Identify which cell holds the provided text, then report its (x, y) central coordinate. 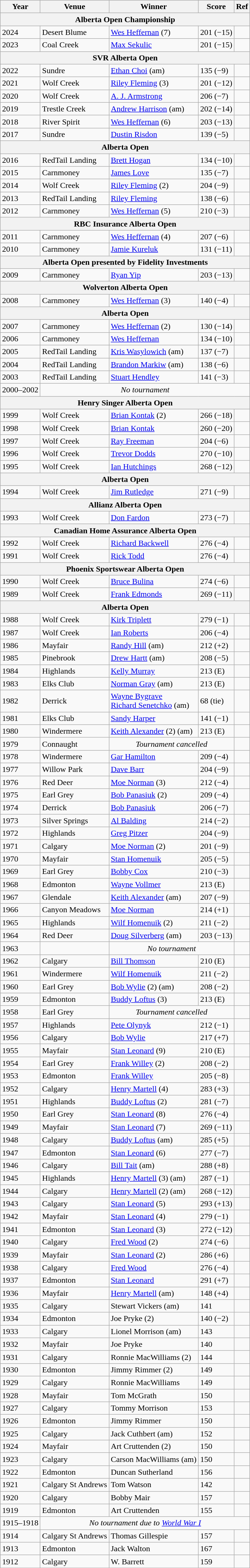
270 (−10) (216, 454)
1938 (20, 1268)
1958 (20, 1012)
Ref (242, 7)
Jack Walton (154, 1549)
1919 (20, 1510)
RBC Insurance Alberta Open (125, 224)
1981 (20, 718)
Trestle Creek (75, 109)
271 (−9) (216, 492)
Riley Fleming (154, 198)
201 (−9) (216, 846)
1945 (20, 1178)
201 (−12) (216, 83)
205 (−5) (216, 859)
2012 (20, 211)
Wes Heffernan (6) (154, 121)
Fred Wood (2) (154, 1242)
1940 (20, 1242)
1986 (20, 645)
River Spirit (75, 121)
1920 (20, 1498)
1927 (20, 1408)
Art Cruttenden (154, 1510)
Lionel Morrison (am) (154, 1331)
1959 (20, 999)
1921 (20, 1485)
Willow Park (75, 769)
2004 (20, 364)
Richard Backwell (154, 543)
Joe Pryke (2) (154, 1319)
Al Balding (154, 821)
Buddy Loftus (am) (154, 1140)
Stan Leonard (6) (154, 1153)
1993 (20, 518)
1982 (20, 701)
214 (+1) (216, 910)
1999 (20, 415)
1933 (20, 1331)
272 (−12) (216, 1229)
1997 (20, 441)
1953 (20, 1076)
Randy Hill (am) (154, 645)
Brett Hogan (154, 160)
1931 (20, 1357)
1963 (20, 948)
139 (−5) (216, 134)
Connaught (75, 744)
Max Sekulic (154, 45)
1949 (20, 1127)
1912 (20, 1561)
1913 (20, 1549)
1941 (20, 1229)
Frank Edmonds (154, 594)
Ronnie MacWilliams (154, 1382)
Desert Blume (75, 32)
Henry Martell (3) (am) (154, 1178)
Norman Gray (am) (154, 684)
Wilf Homenuik (154, 974)
167 (216, 1549)
135 (−7) (216, 173)
212 (−4) (216, 782)
277 (−7) (216, 1153)
Henry Martell (4) (154, 1089)
Stan Leonard (7) (154, 1127)
Wes Heffernan (154, 339)
140 (216, 1344)
Coal Creek (75, 45)
266 (−18) (216, 415)
Winner (154, 7)
135 (−9) (216, 70)
Ryan Yip (154, 275)
2015 (20, 173)
217 (+7) (216, 1038)
137 (−7) (216, 351)
W. Barrett (154, 1561)
214 (−2) (216, 821)
Glendale (75, 897)
Don Fardon (154, 518)
Riley Fleming (2) (154, 186)
207 (−9) (216, 897)
Bob Wylie (2) (am) (154, 986)
2005 (20, 351)
Henry Martell (2) (am) (154, 1191)
Henry Martell (am) (154, 1293)
286 (+6) (216, 1255)
Keith Alexander (am) (154, 897)
Ethan Choi (am) (154, 70)
Brian Kontak (154, 428)
2006 (20, 339)
Brandon Markiw (am) (154, 364)
285 (+5) (216, 1140)
141 (−1) (216, 718)
1980 (20, 731)
2009 (20, 275)
Wolverton Alberta Open (125, 288)
1970 (20, 859)
1991 (20, 556)
148 (+4) (216, 1293)
208 (−5) (216, 658)
1914 (20, 1536)
Pinebrook (75, 658)
Buddy Loftus (3) (154, 999)
Ray Freeman (154, 441)
1976 (20, 782)
1988 (20, 620)
Stan Leonard (4) (154, 1217)
1969 (20, 872)
Henry Singer Alberta Open (125, 403)
1946 (20, 1165)
Jimmy Rimmer (154, 1421)
1996 (20, 454)
Kris Wasylowich (am) (154, 351)
Bobby Cox (154, 872)
Wes Heffernan (4) (154, 237)
1984 (20, 671)
2000–2002 (20, 390)
Trevor Dodds (154, 454)
68 (tie) (216, 701)
Canyon Meadows (75, 910)
Year (20, 7)
1951 (20, 1101)
141 (216, 1306)
Bill Thomson (154, 961)
Wes Heffernan (5) (154, 211)
Moe Norman (154, 910)
212 (−1) (216, 1025)
2011 (20, 237)
2024 (20, 32)
1925 (20, 1434)
1960 (20, 986)
Fred Wood (154, 1268)
2017 (20, 134)
1975 (20, 795)
130 (−14) (216, 326)
1974 (20, 808)
Bob Panasiuk (2) (154, 795)
141 (−3) (216, 377)
Bob Panasiuk (154, 808)
1998 (20, 428)
2019 (20, 109)
2018 (20, 121)
1934 (20, 1319)
152 (216, 1434)
1989 (20, 594)
1967 (20, 897)
Dustin Risdon (154, 134)
Kelly Murray (154, 671)
260 (−20) (216, 428)
Wayne Vollmer (154, 884)
Gar Hamilton (154, 756)
142 (216, 1485)
Stan Leonard (8) (154, 1114)
Wes Heffernan (3) (154, 300)
1977 (20, 769)
143 (216, 1331)
Ian Hutchings (154, 467)
Pete Olynyk (154, 1025)
Jamie Kureluk (154, 249)
Alberta Open presented by Fidelity Investments (125, 262)
206 (−4) (216, 633)
1942 (20, 1217)
1926 (20, 1421)
204 (−6) (216, 441)
Silver Springs (75, 821)
No tournament due to World War I (145, 1523)
156 (216, 1472)
Ronnie MacWilliams (2) (154, 1357)
Jim Rutledge (154, 492)
144 (216, 1357)
Greg Pitzer (154, 833)
1973 (20, 821)
1928 (20, 1395)
159 (216, 1561)
Sandy Harper (154, 718)
1979 (20, 744)
1990 (20, 582)
Wilf Homenuik (2) (154, 923)
1929 (20, 1382)
1950 (20, 1114)
155 (216, 1510)
Frank Willey (2) (154, 1063)
2003 (20, 377)
202 (−14) (216, 109)
293 (+13) (216, 1204)
Riley Fleming (3) (154, 83)
1995 (20, 467)
1943 (20, 1204)
A. J. Armstrong (154, 96)
Moe Norman (3) (154, 782)
Brian Kontak (2) (154, 415)
1915–1918 (20, 1523)
Jack Cuthbert (am) (154, 1434)
1985 (20, 658)
281 (−7) (216, 1101)
Stan Leonard (2) (154, 1255)
Wayne Bygrave Richard Senetchko (am) (154, 701)
2020 (20, 96)
Andrew Harrison (am) (154, 109)
Kirk Triplett (154, 620)
Stan Leonard (9) (154, 1050)
Jimmy Rimmer (2) (154, 1370)
Canadian Home Assurance Alberta Open (125, 530)
Doug Silverberg (am) (154, 935)
Stan Leonard (3) (154, 1229)
Joe Pryke (154, 1344)
Phoenix Sportswear Alberta Open (125, 569)
131 (−11) (216, 249)
2014 (20, 186)
1987 (20, 633)
205 (−8) (216, 1076)
2021 (20, 83)
1936 (20, 1293)
2023 (20, 45)
2016 (20, 160)
1964 (20, 935)
Frank Willey (154, 1076)
Moe Norman (2) (154, 846)
1972 (20, 833)
212 (+2) (216, 645)
1957 (20, 1025)
Wes Heffernan (2) (154, 326)
Tommy Morrison (154, 1408)
Alberta Open Championship (125, 19)
1932 (20, 1344)
1930 (20, 1370)
1994 (20, 492)
Allianz Alberta Open (125, 505)
1954 (20, 1063)
Bill Tait (am) (154, 1165)
Rick Todd (154, 556)
273 (−7) (216, 518)
2008 (20, 300)
1961 (20, 974)
1939 (20, 1255)
Keith Alexander (2) (am) (154, 731)
1978 (20, 756)
1937 (20, 1280)
Stan Homenuik (154, 859)
1944 (20, 1191)
1966 (20, 910)
Carson MacWilliams (am) (154, 1459)
Ian Roberts (154, 633)
287 (−1) (216, 1178)
291 (+7) (216, 1280)
2007 (20, 326)
James Love (154, 173)
140 (−2) (216, 1319)
SVR Alberta Open (125, 58)
140 (−4) (216, 300)
207 (−6) (216, 237)
Drew Hartt (am) (154, 658)
Stan Leonard (154, 1280)
Venue (75, 7)
2022 (20, 70)
2010 (20, 249)
1955 (20, 1050)
Tom Watson (154, 1485)
1947 (20, 1153)
1952 (20, 1089)
288 (+8) (216, 1165)
Duncan Sutherland (154, 1472)
Score (216, 7)
153 (216, 1408)
Bruce Bulina (154, 582)
Wes Heffernan (7) (154, 32)
1924 (20, 1447)
1948 (20, 1140)
Thomas Gillespie (154, 1536)
1935 (20, 1306)
Dave Barr (154, 769)
1922 (20, 1472)
1983 (20, 684)
Stewart Vickers (am) (154, 1306)
1968 (20, 884)
2013 (20, 198)
Bobby Mair (154, 1498)
Tom McGrath (154, 1395)
Bob Wylie (154, 1038)
1971 (20, 846)
Buddy Loftus (2) (154, 1101)
283 (+3) (216, 1089)
Art Cruttenden (2) (154, 1447)
Stuart Hendley (154, 377)
1956 (20, 1038)
1965 (20, 923)
1923 (20, 1459)
1962 (20, 961)
Stan Leonard (5) (154, 1204)
1992 (20, 543)
